Search for the cell housing the specified text and yield its (x, y) center coordinate. 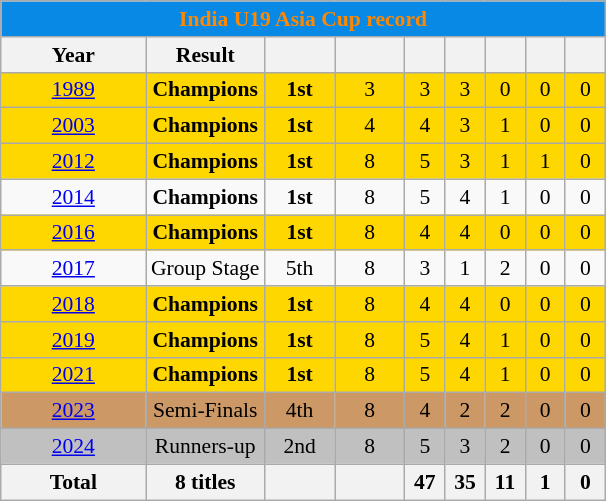
2024 (74, 447)
2023 (74, 411)
2017 (74, 269)
1989 (74, 90)
Total (74, 482)
2019 (74, 340)
2014 (74, 197)
Runners-up (206, 447)
2012 (74, 162)
Semi-Finals (206, 411)
2016 (74, 233)
Group Stage (206, 269)
8 titles (206, 482)
India U19 Asia Cup record (304, 19)
5th (300, 269)
2021 (74, 375)
11 (505, 482)
2018 (74, 304)
2003 (74, 126)
Year (74, 55)
35 (465, 482)
2nd (300, 447)
4th (300, 411)
Result (206, 55)
47 (425, 482)
